Return [X, Y] of the center of cell containing provided text 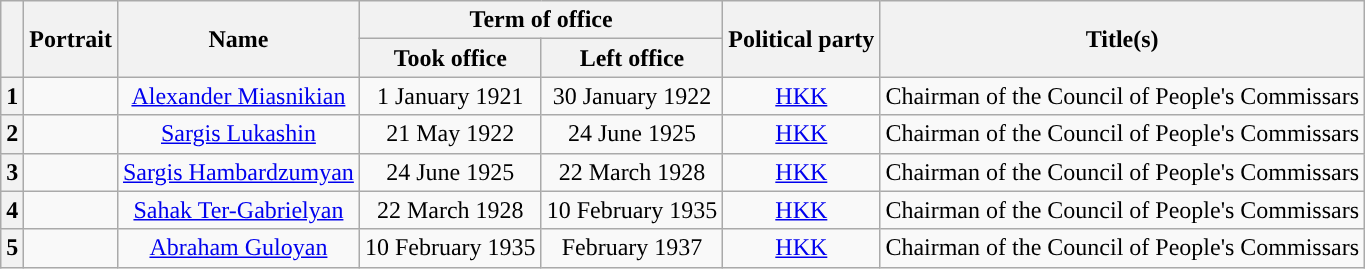
Alexander Miasnikian [238, 96]
3 [12, 172]
5 [12, 248]
Took office [450, 58]
Abraham Guloyan [238, 248]
21 May 1922 [450, 134]
Sargis Hambardzumyan [238, 172]
February 1937 [632, 248]
Portrait [71, 39]
4 [12, 210]
Sahak Ter-Gabrielyan [238, 210]
2 [12, 134]
1 January 1921 [450, 96]
1 [12, 96]
Sargis Lukashin [238, 134]
Left office [632, 58]
Title(s) [1122, 39]
Political party [802, 39]
Term of office [540, 20]
Name [238, 39]
30 January 1922 [632, 96]
